Determine the (X, Y) coordinate at the center of the cell enclosing the given text.  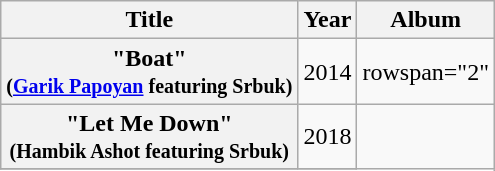
2018 (328, 136)
2014 (328, 72)
rowspan="2" (426, 72)
Album (426, 20)
"Boat"(Garik Papoyan featuring Srbuk) (150, 72)
Title (150, 20)
"Let Me Down"(Hambik Ashot featuring Srbuk) (150, 136)
Year (328, 20)
